Detect which cell encompasses the target text, then output its (x, y) center coordinate. 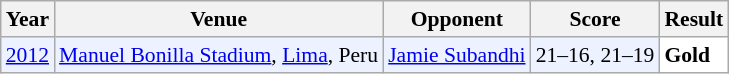
Year (28, 19)
Opponent (456, 19)
Score (596, 19)
Manuel Bonilla Stadium, Lima, Peru (218, 55)
21–16, 21–19 (596, 55)
Jamie Subandhi (456, 55)
Gold (694, 55)
2012 (28, 55)
Result (694, 19)
Venue (218, 19)
